Find where the given text appears and provide that cell's center as [x, y] coordinate. 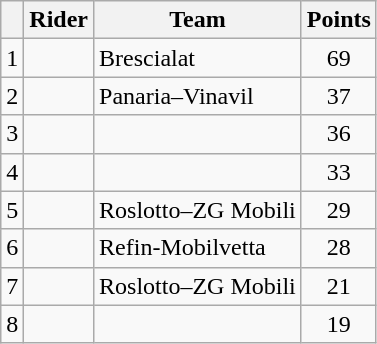
8 [12, 324]
Points [338, 20]
29 [338, 210]
Team [198, 20]
1 [12, 58]
5 [12, 210]
2 [12, 96]
Refin-Mobilvetta [198, 248]
37 [338, 96]
69 [338, 58]
4 [12, 172]
Rider [59, 20]
Brescialat [198, 58]
Panaria–Vinavil [198, 96]
33 [338, 172]
3 [12, 134]
7 [12, 286]
6 [12, 248]
19 [338, 324]
36 [338, 134]
21 [338, 286]
28 [338, 248]
